Search for the cell housing the specified text and yield its (x, y) center coordinate. 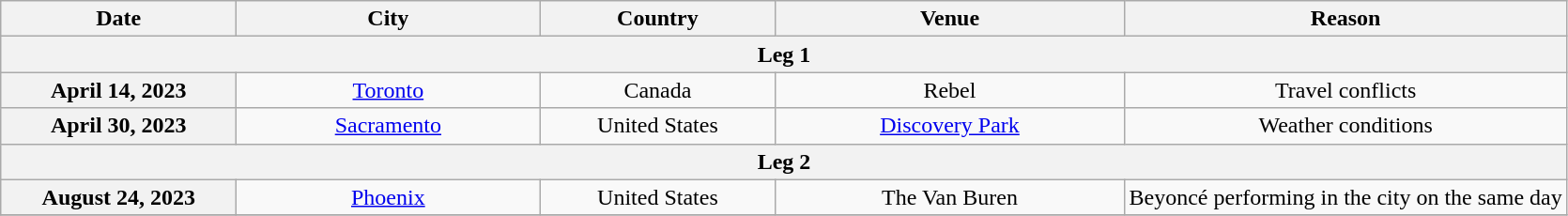
City (389, 19)
Canada (657, 90)
Beyoncé performing in the city on the same day (1345, 197)
Phoenix (389, 197)
August 24, 2023 (118, 197)
Rebel (950, 90)
Leg 2 (785, 162)
April 30, 2023 (118, 126)
Toronto (389, 90)
April 14, 2023 (118, 90)
Sacramento (389, 126)
Reason (1345, 19)
Date (118, 19)
The Van Buren (950, 197)
Discovery Park (950, 126)
Country (657, 19)
Venue (950, 19)
Weather conditions (1345, 126)
Travel conflicts (1345, 90)
Leg 1 (785, 54)
